Extract the (X, Y) coordinate from the center of the cell holding the provided text.  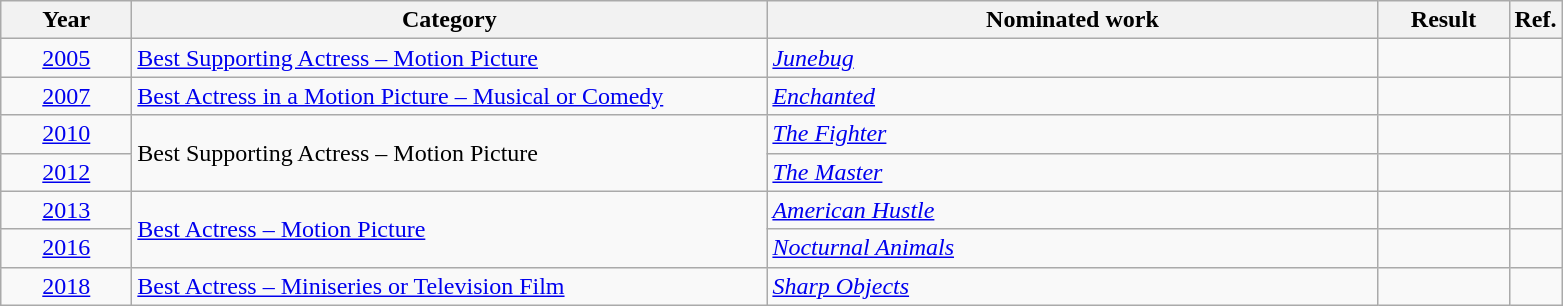
American Hustle (1072, 210)
2018 (66, 286)
2013 (66, 210)
Junebug (1072, 58)
Best Actress in a Motion Picture – Musical or Comedy (450, 96)
Result (1444, 20)
Year (66, 20)
Ref. (1536, 20)
Best Actress – Motion Picture (450, 229)
The Fighter (1072, 134)
Nocturnal Animals (1072, 248)
2016 (66, 248)
Nominated work (1072, 20)
2007 (66, 96)
Enchanted (1072, 96)
Sharp Objects (1072, 286)
2012 (66, 172)
Best Actress – Miniseries or Television Film (450, 286)
The Master (1072, 172)
2010 (66, 134)
Category (450, 20)
2005 (66, 58)
